Scan for the cell matching the given text and deliver its [X, Y] coordinate at center. 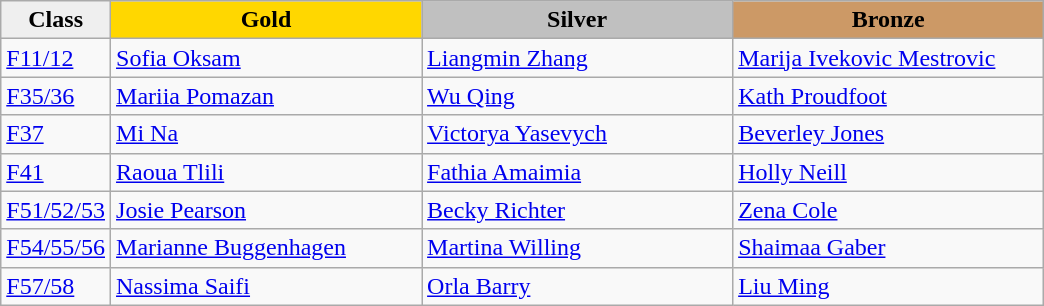
F37 [56, 134]
Martina Willing [578, 248]
F51/52/53 [56, 210]
Sofia Oksam [266, 58]
Beverley Jones [888, 134]
Becky Richter [578, 210]
Victorya Yasevych [578, 134]
Liangmin Zhang [578, 58]
Marianne Buggenhagen [266, 248]
Wu Qing [578, 96]
Shaimaa Gaber [888, 248]
Zena Cole [888, 210]
Mariia Pomazan [266, 96]
F41 [56, 172]
Josie Pearson [266, 210]
F57/58 [56, 286]
F11/12 [56, 58]
Marija Ivekovic Mestrovic [888, 58]
Orla Barry [578, 286]
Fathia Amaimia [578, 172]
Liu Ming [888, 286]
Gold [266, 20]
Class [56, 20]
F54/55/56 [56, 248]
Mi Na [266, 134]
Nassima Saifi [266, 286]
Bronze [888, 20]
F35/36 [56, 96]
Holly Neill [888, 172]
Raoua Tlili [266, 172]
Kath Proudfoot [888, 96]
Silver [578, 20]
